Scan for the cell matching the given text and deliver its [X, Y] coordinate at center. 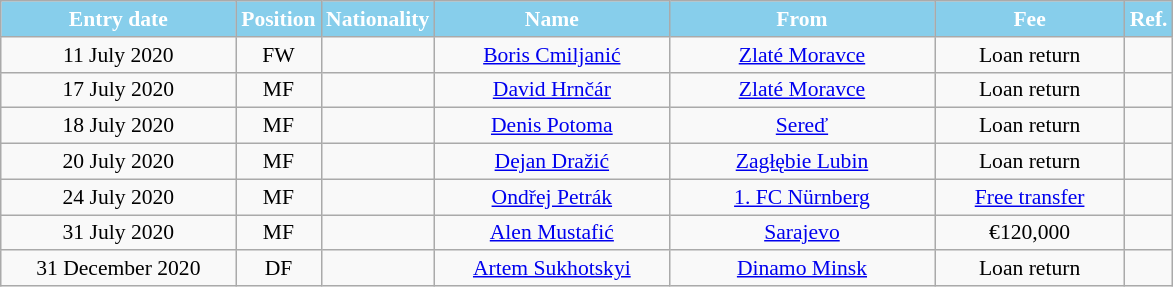
Sarajevo [802, 233]
Name [552, 19]
24 July 2020 [118, 197]
31 July 2020 [118, 233]
David Hrnčár [552, 90]
Position [278, 19]
17 July 2020 [118, 90]
Denis Potoma [552, 126]
From [802, 19]
1. FC Nürnberg [802, 197]
Ondřej Petrák [552, 197]
Alen Mustafić [552, 233]
Entry date [118, 19]
18 July 2020 [118, 126]
Fee [1030, 19]
Dinamo Minsk [802, 269]
Artem Sukhotskyi [552, 269]
11 July 2020 [118, 55]
Free transfer [1030, 197]
Nationality [378, 19]
Boris Cmiljanić [552, 55]
Zagłębie Lubin [802, 162]
DF [278, 269]
20 July 2020 [118, 162]
Sereď [802, 126]
Dejan Dražić [552, 162]
31 December 2020 [118, 269]
€120,000 [1030, 233]
FW [278, 55]
Ref. [1149, 19]
